Provide the [X, Y] coordinate of the cell's center where the given text is located.  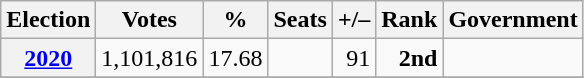
2020 [48, 58]
17.68 [236, 58]
1,101,816 [150, 58]
2nd [410, 58]
91 [354, 58]
Seats [300, 20]
Votes [150, 20]
Election [48, 20]
+/– [354, 20]
Rank [410, 20]
% [236, 20]
Government [513, 20]
